Detect which cell encompasses the target text, then output its [X, Y] center coordinate. 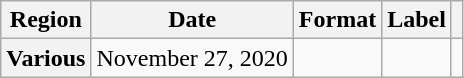
Various [46, 58]
Format [337, 20]
Date [192, 20]
Label [417, 20]
Region [46, 20]
November 27, 2020 [192, 58]
